Return the [X, Y] coordinate for the center point of the cell that contains the specified text.  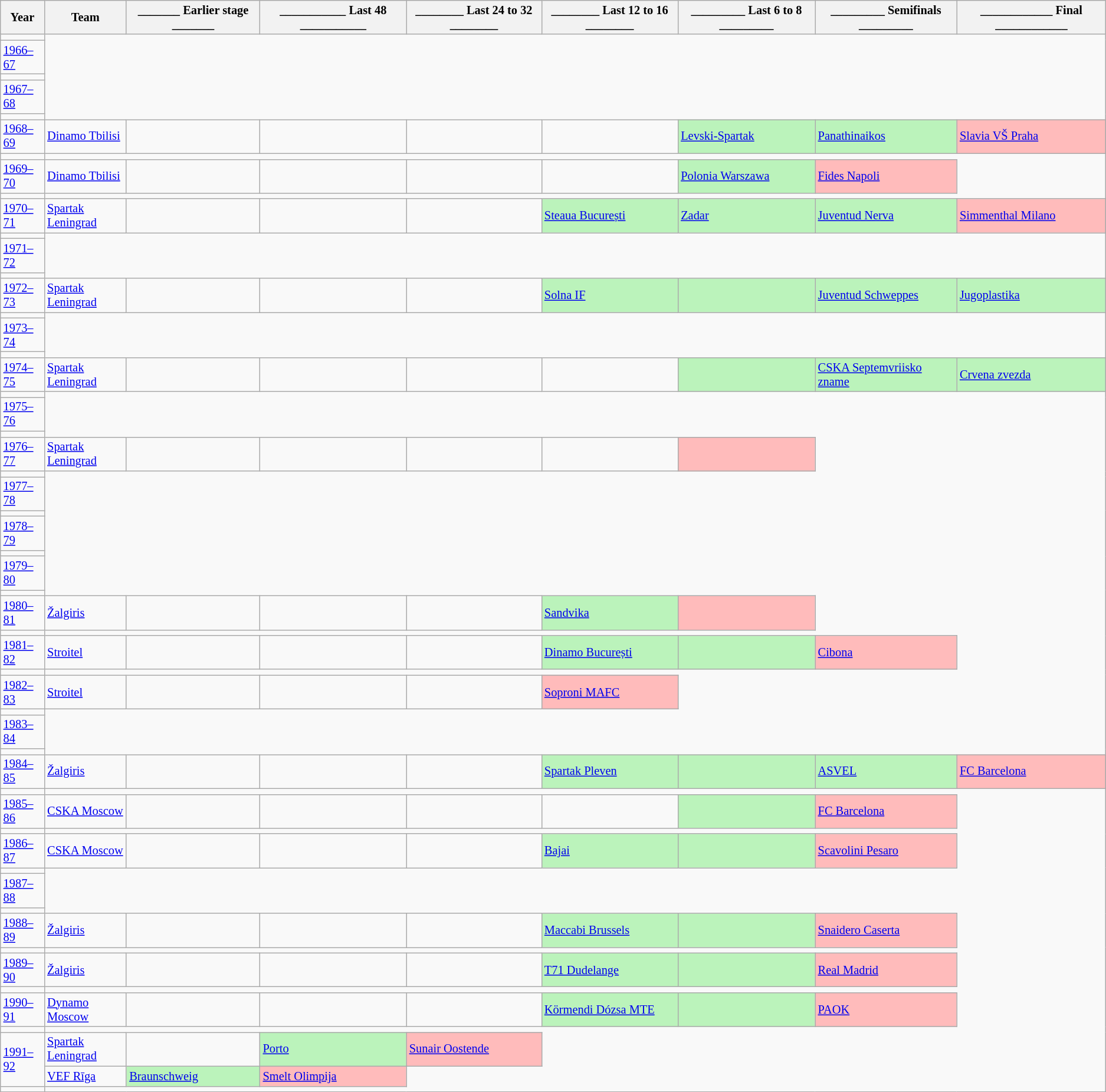
_________ Semifinals _________ [886, 17]
1976–77 [22, 454]
Juventud Nerva [886, 216]
1989–90 [22, 970]
Fides Napoli [886, 176]
1981–82 [22, 652]
Körmendi Dózsa MTE [610, 1009]
Team [85, 17]
Sunair Oostende [474, 1049]
Slavia VŠ Praha [1031, 136]
1988–89 [22, 930]
Crvena zvezda [1031, 374]
________ Last 12 to 16 ________ [610, 17]
____________ Final ____________ [1031, 17]
CSKA Septemvriisko zname [886, 374]
1985–86 [22, 811]
Braunschweig [193, 1076]
Levski-Spartak [746, 136]
1982–83 [22, 692]
Simmenthal Milano [1031, 216]
1969–70 [22, 176]
1968–69 [22, 136]
Soproni MAFC [610, 692]
Snaidero Caserta [886, 930]
1966–67 [22, 57]
1987–88 [22, 890]
1967–68 [22, 97]
Cibona [886, 652]
Panathinaikos [886, 136]
1971–72 [22, 255]
Smelt Olimpija [333, 1076]
Bajai [610, 851]
Dynamo Moscow [85, 1009]
Spartak Pleven [610, 771]
1972–73 [22, 295]
Sandvika [610, 613]
1978–79 [22, 533]
1984–85 [22, 771]
1990–91 [22, 1009]
1973–74 [22, 335]
1986–87 [22, 851]
1983–84 [22, 732]
1975–76 [22, 414]
___________ Last 48 ___________ [333, 17]
Steaua București [610, 216]
Zadar [746, 216]
Year [22, 17]
1977–78 [22, 494]
_________ Last 6 to 8 _________ [746, 17]
Jugoplastika [1031, 295]
1970–71 [22, 216]
T71 Dudelange [610, 970]
Dinamo București [610, 652]
Scavolini Pesaro [886, 851]
VEF Rīga [85, 1076]
1979–80 [22, 573]
PAOK [886, 1009]
1991–92 [22, 1059]
Juventud Schweppes [886, 295]
________ Last 24 to 32 ________ [474, 17]
1980–81 [22, 613]
Real Madrid [886, 970]
Maccabi Brussels [610, 930]
1974–75 [22, 374]
Solna IF [610, 295]
Polonia Warszawa [746, 176]
_______ Earlier stage _______ [193, 17]
Porto [333, 1049]
ASVEL [886, 771]
